Find where the given text appears and provide that cell's center as [x, y] coordinate. 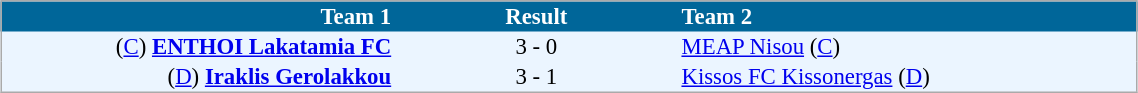
3 - 0 [536, 47]
(D) Iraklis Gerolakkou [197, 77]
3 - 1 [536, 77]
(C) ENTHOI Lakatamia FC [197, 47]
Result [536, 16]
Team 2 [908, 16]
Kissos FC Kissonergas (D) [908, 77]
Team 1 [197, 16]
MEAP Nisou (C) [908, 47]
